Extract the (x, y) coordinate from the center of the cell holding the provided text.  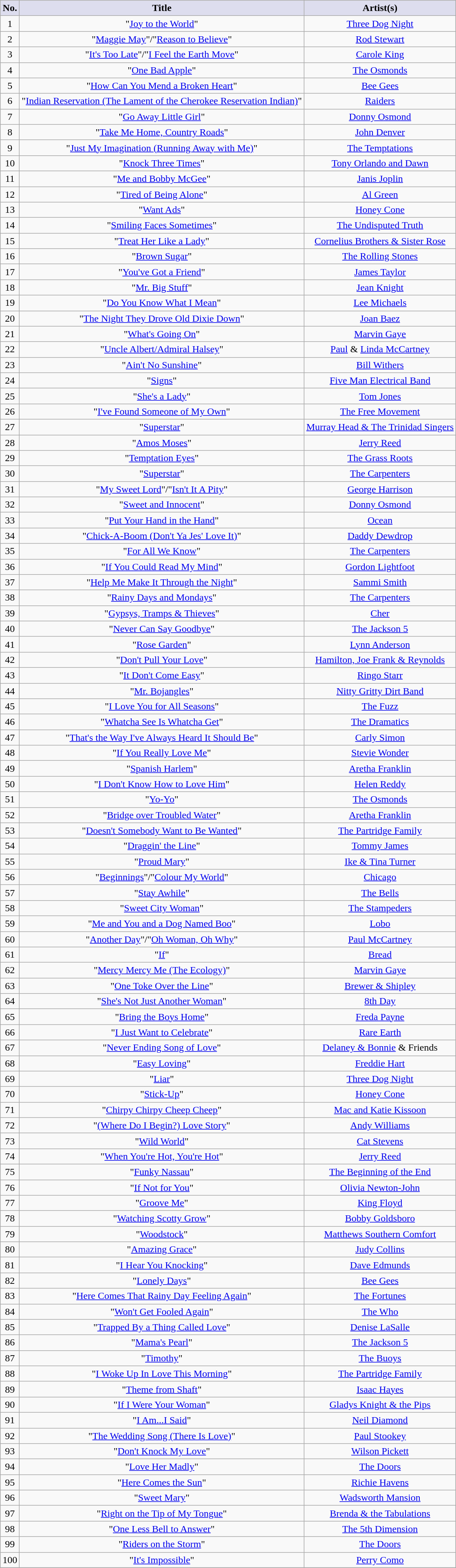
"She's Not Just Another Woman" (162, 1001)
87 (10, 1358)
41 (10, 644)
Carole King (380, 55)
1 (10, 24)
76 (10, 1188)
98 (10, 1529)
"Proud Mary" (162, 861)
"Woodstock" (162, 1234)
Five Man Electrical Band (380, 380)
42 (10, 660)
"Don't Knock My Love" (162, 1451)
Gladys Knight & the Pips (380, 1405)
"I Don't Know How to Love Him" (162, 784)
62 (10, 970)
Bobby Goldsboro (380, 1219)
Ike & Tina Turner (380, 861)
"Never Ending Song of Love" (162, 1048)
"Indian Reservation (The Lament of the Cherokee Reservation Indian)" (162, 101)
5 (10, 86)
The Fortunes (380, 1296)
Cat Stevens (380, 1141)
"Draggin' the Line" (162, 846)
Daddy Dewdrop (380, 536)
"Never Can Say Goodbye" (162, 629)
"I Just Want to Celebrate" (162, 1032)
53 (10, 830)
"Me and Bobby McGee" (162, 179)
Freda Payne (380, 1017)
Denise LaSalle (380, 1327)
The 5th Dimension (380, 1529)
"I Love You for All Seasons" (162, 707)
"It Don't Come Easy" (162, 675)
The Who (380, 1312)
"Knock Three Times" (162, 163)
"Joy to the World" (162, 24)
The Bells (380, 892)
83 (10, 1296)
34 (10, 536)
"If Not for You" (162, 1188)
86 (10, 1343)
84 (10, 1312)
"Help Me Make It Through the Night" (162, 582)
8 (10, 132)
25 (10, 396)
Paul & Linda McCartney (380, 349)
"Another Day"/"Oh Woman, Oh Why" (162, 939)
24 (10, 380)
30 (10, 474)
"She's a Lady" (162, 396)
"Doesn't Somebody Want to Be Wanted" (162, 830)
Rod Stewart (380, 39)
"I Am...I Said" (162, 1420)
74 (10, 1156)
"One Bad Apple" (162, 70)
"Trapped By a Thing Called Love" (162, 1327)
"Funky Nassau" (162, 1172)
94 (10, 1467)
"Me and You and a Dog Named Boo" (162, 923)
Paul McCartney (380, 939)
"Riders on the Storm" (162, 1544)
37 (10, 582)
The Beginning of the End (380, 1172)
"Groove Me" (162, 1203)
"Smiling Faces Sometimes" (162, 225)
71 (10, 1110)
"If You Really Love Me" (162, 753)
"Just My Imagination (Running Away with Me)" (162, 148)
"Timothy" (162, 1358)
46 (10, 722)
"Bridge over Troubled Water" (162, 815)
"It's Too Late"/"I Feel the Earth Move" (162, 55)
Brenda & the Tabulations (380, 1513)
Mac and Katie Kissoon (380, 1110)
Wilson Pickett (380, 1451)
The Grass Roots (380, 458)
"Temptation Eyes" (162, 458)
85 (10, 1327)
"The Wedding Song (There Is Love)" (162, 1435)
4 (10, 70)
Janis Joplin (380, 179)
82 (10, 1281)
2 (10, 39)
26 (10, 411)
Sammi Smith (380, 582)
No. (10, 8)
Isaac Hayes (380, 1389)
"Go Away Little Girl" (162, 117)
17 (10, 272)
68 (10, 1063)
11 (10, 179)
60 (10, 939)
"My Sweet Lord"/"Isn't It A Pity" (162, 489)
70 (10, 1094)
Joan Baez (380, 318)
Judy Collins (380, 1250)
18 (10, 287)
32 (10, 505)
23 (10, 365)
"Want Ads" (162, 210)
"Treat Her Like a Lady" (162, 241)
88 (10, 1374)
"(Where Do I Begin?) Love Story" (162, 1125)
"If You Could Read My Mind" (162, 567)
31 (10, 489)
80 (10, 1250)
Freddie Hart (380, 1063)
49 (10, 769)
Bread (380, 955)
81 (10, 1265)
95 (10, 1482)
3 (10, 55)
"Liar" (162, 1079)
10 (10, 163)
Ringo Starr (380, 675)
"Tired of Being Alone" (162, 194)
"Theme from Shaft" (162, 1389)
"Put Your Hand in the Hand" (162, 520)
64 (10, 1001)
"Sweet City Woman" (162, 908)
Dave Edmunds (380, 1265)
72 (10, 1125)
Perry Como (380, 1560)
56 (10, 877)
"Do You Know What I Mean" (162, 303)
59 (10, 923)
Gordon Lightfoot (380, 567)
"Sweet and Innocent" (162, 505)
61 (10, 955)
"Uncle Albert/Admiral Halsey" (162, 349)
"I've Found Someone of My Own" (162, 411)
"Beginnings"/"Colour My World" (162, 877)
39 (10, 613)
Delaney & Bonnie & Friends (380, 1048)
Hamilton, Joe Frank & Reynolds (380, 660)
73 (10, 1141)
King Floyd (380, 1203)
63 (10, 986)
"Chirpy Chirpy Cheep Cheep" (162, 1110)
"Amos Moses" (162, 442)
47 (10, 738)
14 (10, 225)
67 (10, 1048)
"How Can You Mend a Broken Heart" (162, 86)
"If I Were Your Woman" (162, 1405)
"You've Got a Friend" (162, 272)
Nitty Gritty Dirt Band (380, 691)
Al Green (380, 194)
Helen Reddy (380, 784)
40 (10, 629)
"Brown Sugar" (162, 256)
Richie Havens (380, 1482)
35 (10, 551)
Artist(s) (380, 8)
96 (10, 1498)
45 (10, 707)
21 (10, 334)
"That's the Way I've Always Heard It Should Be" (162, 738)
89 (10, 1389)
Jean Knight (380, 287)
79 (10, 1234)
90 (10, 1405)
"When You're Hot, You're Hot" (162, 1156)
"Rainy Days and Mondays" (162, 598)
Raiders (380, 101)
"Chick-A-Boom (Don't Ya Jes' Love It)" (162, 536)
"It's Impossible" (162, 1560)
The Buoys (380, 1358)
Wadsworth Mansion (380, 1498)
"The Night They Drove Old Dixie Down" (162, 318)
Bill Withers (380, 365)
"Won't Get Fooled Again" (162, 1312)
"I Woke Up In Love This Morning" (162, 1374)
"Bring the Boys Home" (162, 1017)
"Lonely Days" (162, 1281)
"Watching Scotty Grow" (162, 1219)
13 (10, 210)
Stevie Wonder (380, 753)
The Stampeders (380, 908)
"Right on the Tip of My Tongue" (162, 1513)
The Undisputed Truth (380, 225)
The Fuzz (380, 707)
The Dramatics (380, 722)
George Harrison (380, 489)
"Signs" (162, 380)
19 (10, 303)
100 (10, 1560)
Tony Orlando and Dawn (380, 163)
"Love Her Madly" (162, 1467)
20 (10, 318)
"Yo-Yo" (162, 799)
54 (10, 846)
Paul Stookey (380, 1435)
69 (10, 1079)
Ocean (380, 520)
"Take Me Home, Country Roads" (162, 132)
97 (10, 1513)
The Rolling Stones (380, 256)
8th Day (380, 1001)
Lobo (380, 923)
"One Toke Over the Line" (162, 986)
12 (10, 194)
Chicago (380, 877)
15 (10, 241)
66 (10, 1032)
Title (162, 8)
Lee Michaels (380, 303)
Lynn Anderson (380, 644)
55 (10, 861)
"Mercy Mercy Me (The Ecology)" (162, 970)
"If" (162, 955)
78 (10, 1219)
43 (10, 675)
"Amazing Grace" (162, 1250)
93 (10, 1451)
"Sweet Mary" (162, 1498)
Tommy James (380, 846)
"Spanish Harlem" (162, 769)
James Taylor (380, 272)
"One Less Bell to Answer" (162, 1529)
Olivia Newton-John (380, 1188)
"Wild World" (162, 1141)
57 (10, 892)
7 (10, 117)
27 (10, 427)
Cornelius Brothers & Sister Rose (380, 241)
"Whatcha See Is Whatcha Get" (162, 722)
"Mr. Big Stuff" (162, 287)
"For All We Know" (162, 551)
48 (10, 753)
"Mr. Bojangles" (162, 691)
44 (10, 691)
65 (10, 1017)
Carly Simon (380, 738)
77 (10, 1203)
33 (10, 520)
"Mama's Pearl" (162, 1343)
22 (10, 349)
The Free Movement (380, 411)
"What's Going On" (162, 334)
99 (10, 1544)
"Easy Loving" (162, 1063)
"Ain't No Sunshine" (162, 365)
"Gypsys, Tramps & Thieves" (162, 613)
92 (10, 1435)
Cher (380, 613)
"Don't Pull Your Love" (162, 660)
50 (10, 784)
"Stay Awhile" (162, 892)
John Denver (380, 132)
Neil Diamond (380, 1420)
Rare Earth (380, 1032)
51 (10, 799)
"Stick-Up" (162, 1094)
Matthews Southern Comfort (380, 1234)
36 (10, 567)
58 (10, 908)
The Temptations (380, 148)
9 (10, 148)
Tom Jones (380, 396)
"Rose Garden" (162, 644)
38 (10, 598)
75 (10, 1172)
28 (10, 442)
Murray Head & The Trinidad Singers (380, 427)
16 (10, 256)
91 (10, 1420)
52 (10, 815)
6 (10, 101)
29 (10, 458)
"I Hear You Knocking" (162, 1265)
Brewer & Shipley (380, 986)
"Maggie May"/"Reason to Believe" (162, 39)
"Here Comes That Rainy Day Feeling Again" (162, 1296)
Andy Williams (380, 1125)
"Here Comes the Sun" (162, 1482)
